Determine the (x, y) coordinate at the center of the cell enclosing the given text.  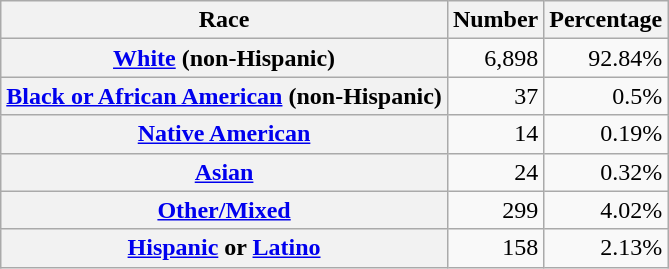
0.19% (606, 134)
Black or African American (non-Hispanic) (224, 96)
White (non-Hispanic) (224, 58)
158 (495, 248)
92.84% (606, 58)
Native American (224, 134)
Asian (224, 172)
24 (495, 172)
0.5% (606, 96)
Number (495, 20)
Hispanic or Latino (224, 248)
37 (495, 96)
Percentage (606, 20)
6,898 (495, 58)
Race (224, 20)
14 (495, 134)
2.13% (606, 248)
0.32% (606, 172)
299 (495, 210)
Other/Mixed (224, 210)
4.02% (606, 210)
